Return the (x, y) coordinate for the center point of the cell that contains the specified text.  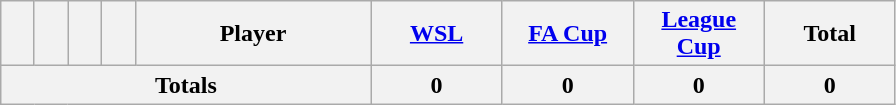
Player (253, 34)
Totals (186, 85)
League Cup (698, 34)
WSL (436, 34)
FA Cup (568, 34)
Total (830, 34)
